Return the (x, y) coordinate for the center point of the cell that contains the specified text.  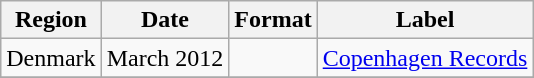
Region (51, 20)
Copenhagen Records (425, 58)
March 2012 (165, 58)
Denmark (51, 58)
Label (425, 20)
Date (165, 20)
Format (273, 20)
